Return [x, y] of the center of cell containing provided text 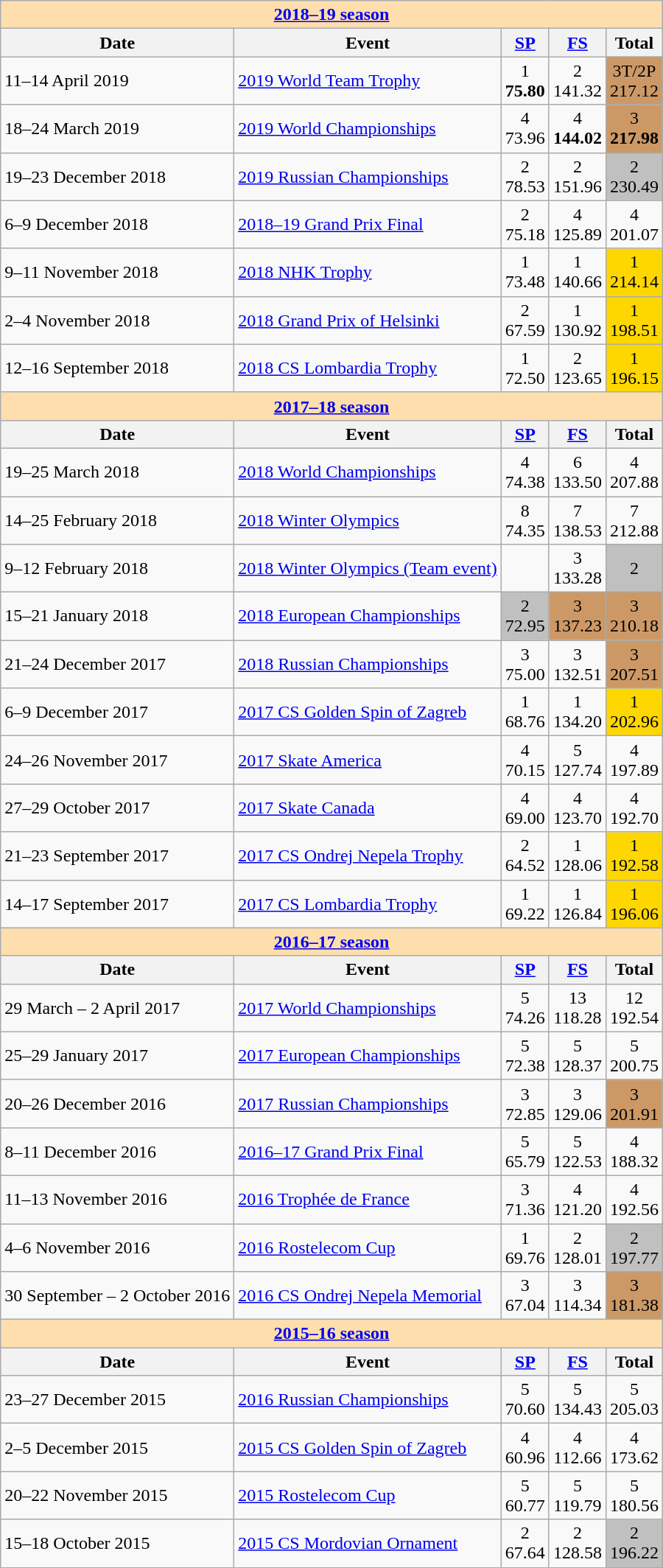
2 [634, 569]
1 68.76 [525, 712]
2019 Russian Championships [368, 177]
5 180.56 [634, 1496]
3 72.85 [525, 1104]
5 134.43 [578, 1400]
5 128.37 [578, 1055]
6–9 December 2017 [118, 712]
2 196.22 [634, 1543]
2017 Skate Canada [368, 808]
2–5 December 2015 [118, 1447]
1 73.48 [525, 273]
5 119.79 [578, 1496]
2018–19 season [331, 15]
11–13 November 2016 [118, 1200]
2016–17 Grand Prix Final [368, 1151]
27–29 October 2017 [118, 808]
25–29 January 2017 [118, 1055]
3 67.04 [525, 1295]
23–27 December 2015 [118, 1400]
3 71.36 [525, 1200]
21–23 September 2017 [118, 856]
2 151.96 [578, 177]
1 69.22 [525, 903]
2018 Winter Olympics (Team event) [368, 569]
1 198.51 [634, 320]
4 207.88 [634, 472]
2 72.95 [525, 616]
6 133.50 [578, 472]
2 67.59 [525, 320]
3 132.51 [578, 665]
4 69.00 [525, 808]
1 196.15 [634, 368]
4 112.66 [578, 1447]
2 230.49 [634, 177]
2 75.18 [525, 224]
19–23 December 2018 [118, 177]
2–4 November 2018 [118, 320]
1 130.92 [578, 320]
14–17 September 2017 [118, 903]
2018 CS Lombardia Trophy [368, 368]
5 65.79 [525, 1151]
2017 CS Golden Spin of Zagreb [368, 712]
2019 World Championships [368, 128]
2015 CS Mordovian Ornament [368, 1543]
2017 Skate America [368, 760]
2017 Russian Championships [368, 1104]
4 60.96 [525, 1447]
2018 Winter Olympics [368, 520]
2015–16 season [331, 1334]
1 126.84 [578, 903]
18–24 March 2019 [118, 128]
2017 CS Ondrej Nepela Trophy [368, 856]
1 128.06 [578, 856]
7 138.53 [578, 520]
3 129.06 [578, 1104]
1 75.80 [525, 81]
9–12 February 2018 [118, 569]
2018 European Championships [368, 616]
4 173.62 [634, 1447]
2015 CS Golden Spin of Zagreb [368, 1447]
2015 Rostelecom Cup [368, 1496]
3 210.18 [634, 616]
2016 Trophée de France [368, 1200]
2 123.65 [578, 368]
4 201.07 [634, 224]
30 September – 2 October 2016 [118, 1295]
2019 World Team Trophy [368, 81]
2 128.01 [578, 1247]
3 137.23 [578, 616]
3T/2P 217.12 [634, 81]
2 64.52 [525, 856]
5 72.38 [525, 1055]
2 128.58 [578, 1543]
5 60.77 [525, 1496]
4 70.15 [525, 760]
3 133.28 [578, 569]
12–16 September 2018 [118, 368]
2018 Grand Prix of Helsinki [368, 320]
4 73.96 [525, 128]
4 197.89 [634, 760]
1 69.76 [525, 1247]
2018–19 Grand Prix Final [368, 224]
24–26 November 2017 [118, 760]
12 192.54 [634, 1008]
2017 World Championships [368, 1008]
2 67.64 [525, 1543]
3 207.51 [634, 665]
5 200.75 [634, 1055]
3 217.98 [634, 128]
15–21 January 2018 [118, 616]
3 181.38 [634, 1295]
3 114.34 [578, 1295]
4–6 November 2016 [118, 1247]
13 118.28 [578, 1008]
29 March – 2 April 2017 [118, 1008]
4 188.32 [634, 1151]
20–26 December 2016 [118, 1104]
3 201.91 [634, 1104]
2018 NHK Trophy [368, 273]
1 214.14 [634, 273]
2016 CS Ondrej Nepela Memorial [368, 1295]
2018 Russian Championships [368, 665]
14–25 February 2018 [118, 520]
4 125.89 [578, 224]
2017 European Championships [368, 1055]
19–25 March 2018 [118, 472]
15–18 October 2015 [118, 1543]
1 140.66 [578, 273]
8–11 December 2016 [118, 1151]
7 212.88 [634, 520]
20–22 November 2015 [118, 1496]
1 192.58 [634, 856]
5 74.26 [525, 1008]
4 74.38 [525, 472]
3 75.00 [525, 665]
5 205.03 [634, 1400]
2016–17 season [331, 942]
9–11 November 2018 [118, 273]
1 72.50 [525, 368]
21–24 December 2017 [118, 665]
8 74.35 [525, 520]
2 78.53 [525, 177]
2 141.32 [578, 81]
4 121.20 [578, 1200]
4 123.70 [578, 808]
4 144.02 [578, 128]
2018 World Championships [368, 472]
11–14 April 2019 [118, 81]
6–9 December 2018 [118, 224]
1 134.20 [578, 712]
2017–18 season [331, 406]
5 122.53 [578, 1151]
5 70.60 [525, 1400]
2 197.77 [634, 1247]
2016 Russian Championships [368, 1400]
4 192.56 [634, 1200]
4 192.70 [634, 808]
1 202.96 [634, 712]
2016 Rostelecom Cup [368, 1247]
2017 CS Lombardia Trophy [368, 903]
5 127.74 [578, 760]
1 196.06 [634, 903]
